Output the (X, Y) coordinate of the center of the cell containing the given text.  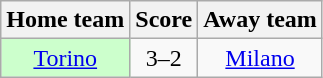
Milano (260, 58)
Torino (66, 58)
Score (164, 20)
Away team (260, 20)
Home team (66, 20)
3–2 (164, 58)
